Pinpoint the cell where the given text exists, returning its [X, Y] midpoint coordinate. 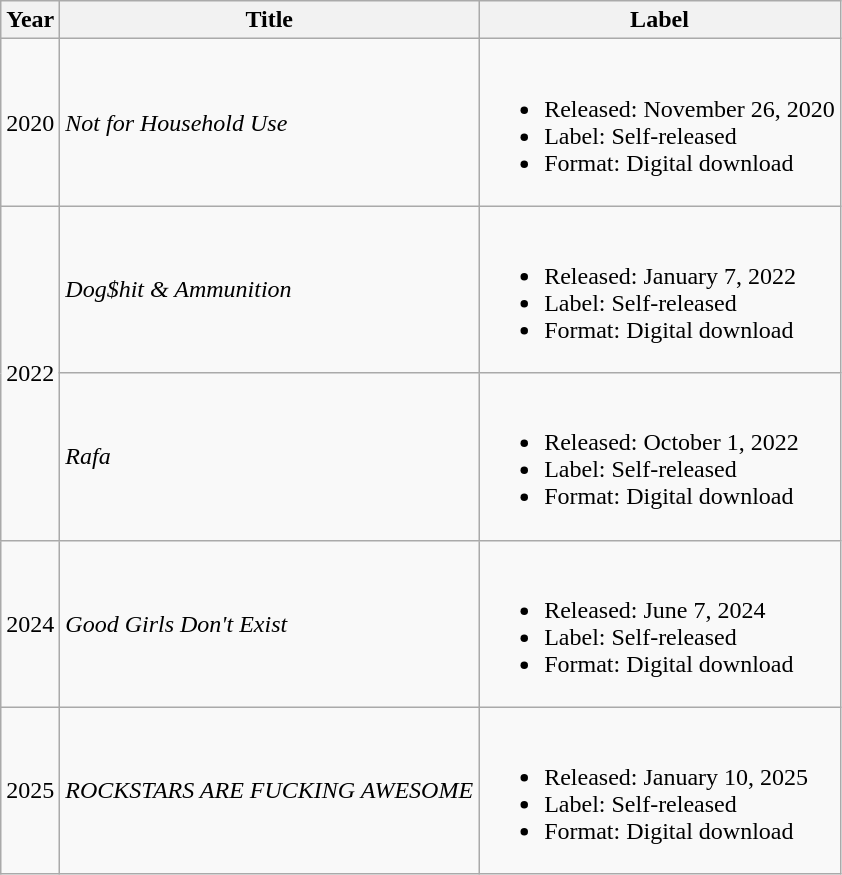
Good Girls Don't Exist [270, 624]
Released: January 7, 2022Label: Self-releasedFormat: Digital download [660, 290]
Released: October 1, 2022Label: Self-releasedFormat: Digital download [660, 456]
Dog$hit & Ammunition [270, 290]
Released: November 26, 2020Label: Self-releasedFormat: Digital download [660, 122]
Year [30, 20]
2020 [30, 122]
2022 [30, 373]
Released: June 7, 2024Label: Self-releasedFormat: Digital download [660, 624]
Released: January 10, 2025Label: Self-releasedFormat: Digital download [660, 790]
Not for Household Use [270, 122]
Label [660, 20]
Rafa [270, 456]
Title [270, 20]
ROCKSTARS ARE FUCKING AWESOME [270, 790]
2024 [30, 624]
2025 [30, 790]
